From the cell containing the given text, extract its center point as (X, Y) coordinate. 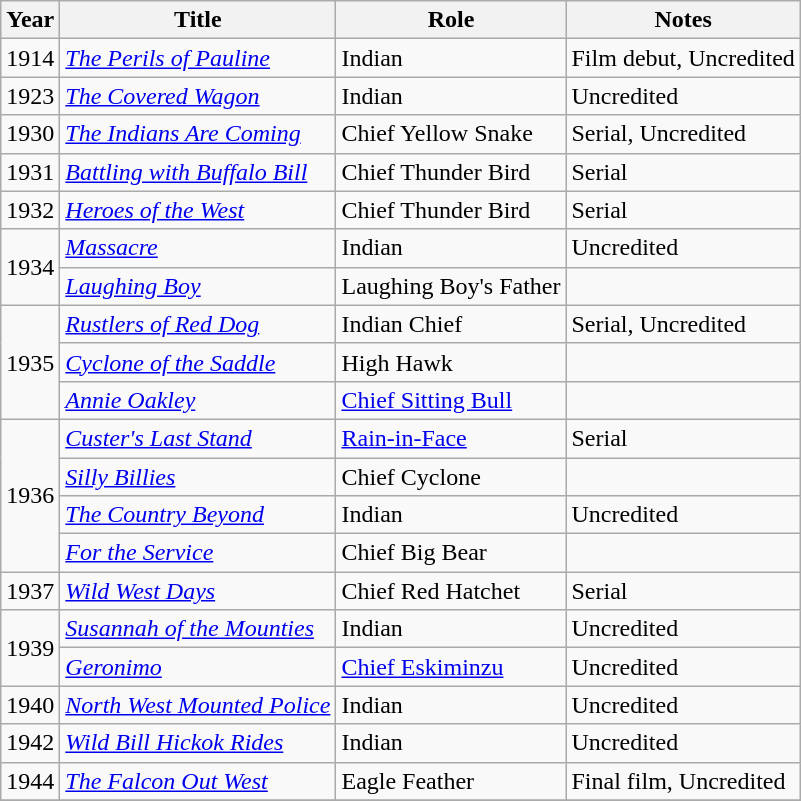
Eagle Feather (451, 781)
1939 (30, 648)
North West Mounted Police (198, 705)
1937 (30, 591)
1932 (30, 210)
1936 (30, 495)
The Indians Are Coming (198, 134)
Title (198, 20)
Battling with Buffalo Bill (198, 172)
1931 (30, 172)
Chief Cyclone (451, 477)
Silly Billies (198, 477)
Notes (683, 20)
Chief Red Hatchet (451, 591)
Cyclone of the Saddle (198, 362)
Susannah of the Mounties (198, 629)
Chief Big Bear (451, 553)
Rain-in-Face (451, 438)
The Covered Wagon (198, 96)
Chief Eskiminzu (451, 667)
High Hawk (451, 362)
1914 (30, 58)
Massacre (198, 248)
Heroes of the West (198, 210)
The Falcon Out West (198, 781)
Wild West Days (198, 591)
Final film, Uncredited (683, 781)
The Perils of Pauline (198, 58)
1940 (30, 705)
The Country Beyond (198, 515)
Indian Chief (451, 324)
Annie Oakley (198, 400)
Custer's Last Stand (198, 438)
Film debut, Uncredited (683, 58)
Chief Yellow Snake (451, 134)
Chief Sitting Bull (451, 400)
1930 (30, 134)
1934 (30, 267)
Role (451, 20)
Laughing Boy (198, 286)
Laughing Boy's Father (451, 286)
Wild Bill Hickok Rides (198, 743)
Geronimo (198, 667)
Rustlers of Red Dog (198, 324)
1923 (30, 96)
1942 (30, 743)
1935 (30, 362)
1944 (30, 781)
For the Service (198, 553)
Year (30, 20)
